From the cell containing the given text, extract its center point as [X, Y] coordinate. 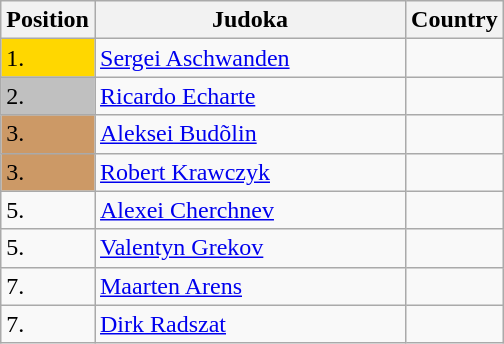
Judoka [250, 20]
Sergei Aschwanden [250, 58]
Valentyn Grekov [250, 248]
Aleksei Budõlin [250, 134]
Alexei Cherchnev [250, 210]
Maarten Arens [250, 286]
Ricardo Echarte [250, 96]
1. [48, 58]
Country [455, 20]
Dirk Radszat [250, 324]
2. [48, 96]
Robert Krawczyk [250, 172]
Position [48, 20]
